Return the (x, y) coordinate for the center point of the cell that contains the specified text.  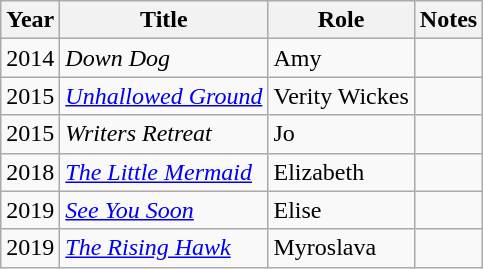
Verity Wickes (341, 96)
Year (30, 20)
The Little Mermaid (164, 172)
Jo (341, 134)
See You Soon (164, 210)
The Rising Hawk (164, 248)
Elise (341, 210)
Elizabeth (341, 172)
2018 (30, 172)
Myroslava (341, 248)
Down Dog (164, 58)
Role (341, 20)
Writers Retreat (164, 134)
Amy (341, 58)
2014 (30, 58)
Title (164, 20)
Unhallowed Ground (164, 96)
Notes (448, 20)
